Determine the [X, Y] coordinate at the center of the cell enclosing the given text.  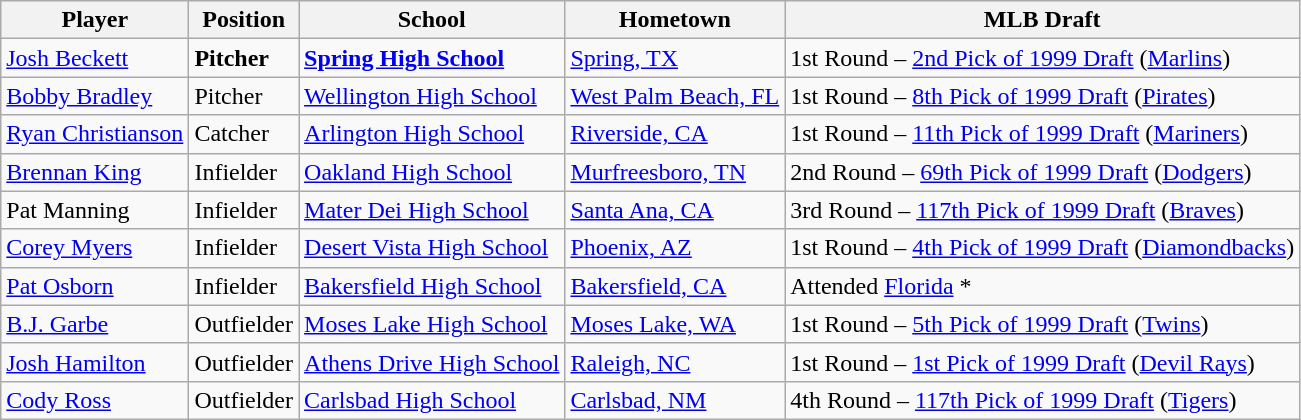
Moses Lake High School [432, 324]
Arlington High School [432, 134]
1st Round – 4th Pick of 1999 Draft (Diamondbacks) [1042, 248]
1st Round – 8th Pick of 1999 Draft (Pirates) [1042, 96]
Position [244, 20]
1st Round – 2nd Pick of 1999 Draft (Marlins) [1042, 58]
Brennan King [95, 172]
Wellington High School [432, 96]
Attended Florida * [1042, 286]
Desert Vista High School [432, 248]
Moses Lake, WA [675, 324]
Oakland High School [432, 172]
Spring High School [432, 58]
Josh Beckett [95, 58]
Pat Osborn [95, 286]
Athens Drive High School [432, 362]
MLB Draft [1042, 20]
1st Round – 11th Pick of 1999 Draft (Mariners) [1042, 134]
Cody Ross [95, 400]
Carlsbad, NM [675, 400]
West Palm Beach, FL [675, 96]
2nd Round – 69th Pick of 1999 Draft (Dodgers) [1042, 172]
Carlsbad High School [432, 400]
Santa Ana, CA [675, 210]
Hometown [675, 20]
Josh Hamilton [95, 362]
Pat Manning [95, 210]
1st Round – 1st Pick of 1999 Draft (Devil Rays) [1042, 362]
Riverside, CA [675, 134]
Corey Myers [95, 248]
Phoenix, AZ [675, 248]
Bobby Bradley [95, 96]
Ryan Christianson [95, 134]
Murfreesboro, TN [675, 172]
1st Round – 5th Pick of 1999 Draft (Twins) [1042, 324]
School [432, 20]
B.J. Garbe [95, 324]
Spring, TX [675, 58]
Mater Dei High School [432, 210]
3rd Round – 117th Pick of 1999 Draft (Braves) [1042, 210]
4th Round – 117th Pick of 1999 Draft (Tigers) [1042, 400]
Bakersfield High School [432, 286]
Bakersfield, CA [675, 286]
Catcher [244, 134]
Raleigh, NC [675, 362]
Player [95, 20]
